Find where the given text appears and provide that cell's center as [x, y] coordinate. 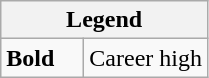
Legend [104, 20]
Career high [146, 58]
Bold [42, 58]
